Return [x, y] of the center of cell containing provided text 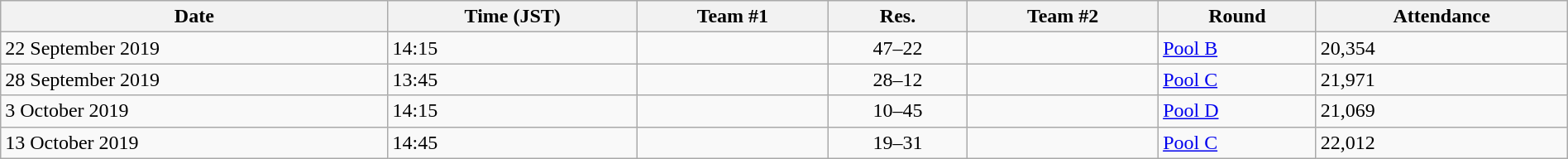
28 September 2019 [194, 79]
10–45 [897, 111]
28–12 [897, 79]
21,069 [1441, 111]
3 October 2019 [194, 111]
14:45 [513, 142]
Team #1 [733, 17]
Date [194, 17]
22,012 [1441, 142]
Pool D [1237, 111]
22 September 2019 [194, 48]
Res. [897, 17]
13:45 [513, 79]
21,971 [1441, 79]
47–22 [897, 48]
Round [1237, 17]
20,354 [1441, 48]
19–31 [897, 142]
Attendance [1441, 17]
Team #2 [1064, 17]
13 October 2019 [194, 142]
Pool B [1237, 48]
Time (JST) [513, 17]
